Search for the cell housing the specified text and yield its (X, Y) center coordinate. 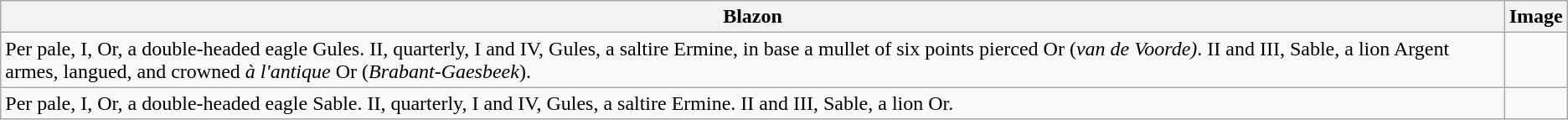
Blazon (752, 17)
Per pale, I, Or, a double-headed eagle Sable. II, quarterly, I and IV, Gules, a saltire Ermine. II and III, Sable, a lion Or. (752, 103)
Image (1536, 17)
